Return [X, Y] of the center of cell containing provided text 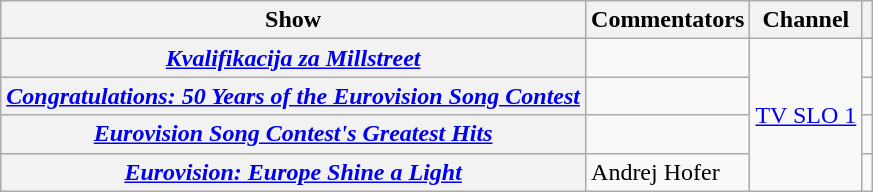
Channel [806, 20]
Eurovision Song Contest's Greatest Hits [294, 134]
TV SLO 1 [806, 115]
Show [294, 20]
Congratulations: 50 Years of the Eurovision Song Contest [294, 96]
Eurovision: Europe Shine a Light [294, 172]
Andrej Hofer [668, 172]
Kvalifikacija za Millstreet [294, 58]
Commentators [668, 20]
